Provide the (x, y) coordinate of the cell's center where the given text is located.  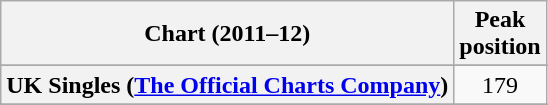
Chart (2011–12) (228, 34)
UK Singles (The Official Charts Company) (228, 85)
Peakposition (500, 34)
179 (500, 85)
